From the cell containing the given text, extract its center point as (x, y) coordinate. 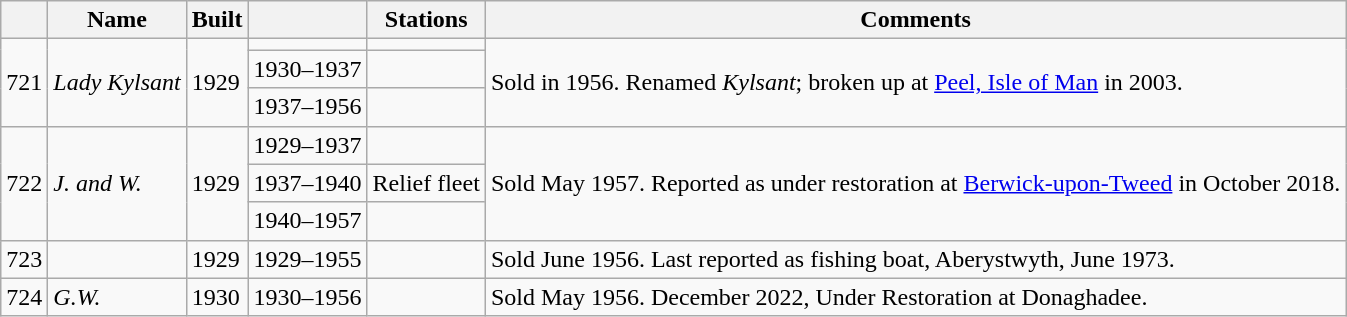
1929–1937 (308, 145)
Lady Kylsant (117, 82)
1937–1956 (308, 107)
722 (24, 183)
1937–1940 (308, 183)
1930 (217, 297)
724 (24, 297)
J. and W. (117, 183)
Built (217, 20)
G.W. (117, 297)
1929–1955 (308, 259)
1930–1937 (308, 69)
Sold June 1956. Last reported as fishing boat, Aberystwyth, June 1973. (916, 259)
721 (24, 82)
Comments (916, 20)
Sold May 1957. Reported as under restoration at Berwick-upon-Tweed in October 2018. (916, 183)
1940–1957 (308, 221)
Sold in 1956. Renamed Kylsant; broken up at Peel, Isle of Man in 2003. (916, 82)
Name (117, 20)
1930–1956 (308, 297)
Stations (426, 20)
Relief fleet (426, 183)
Sold May 1956. December 2022, Under Restoration at Donaghadee. (916, 297)
723 (24, 259)
